Output the [x, y] coordinate of the center of the cell containing the given text.  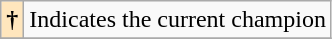
† [12, 20]
Indicates the current champion [178, 20]
